Pinpoint the cell where the given text exists, returning its (x, y) midpoint coordinate. 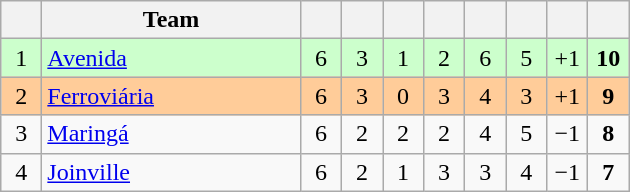
10 (608, 58)
0 (402, 96)
8 (608, 134)
Maringá (172, 134)
Avenida (172, 58)
Joinville (172, 172)
Team (172, 20)
7 (608, 172)
9 (608, 96)
Ferroviária (172, 96)
